Determine the [X, Y] coordinate at the center of the cell enclosing the given text.  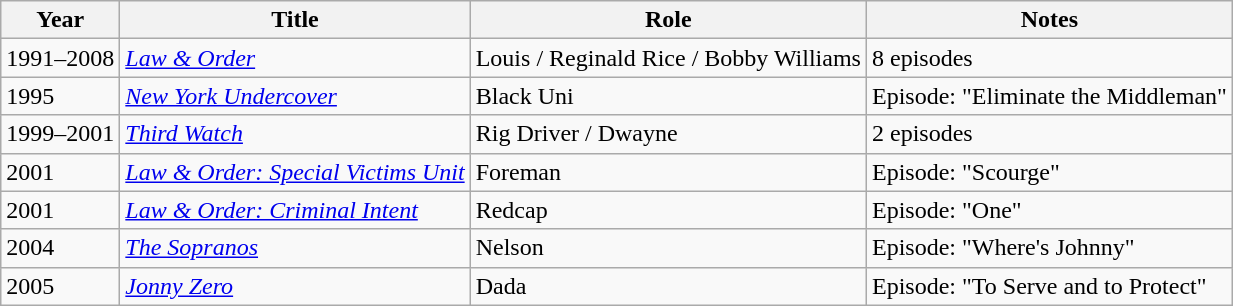
Black Uni [668, 96]
Third Watch [295, 134]
Law & Order: Criminal Intent [295, 210]
The Sopranos [295, 248]
8 episodes [1049, 58]
Law & Order [295, 58]
Episode: "To Serve and to Protect" [1049, 286]
Redcap [668, 210]
New York Undercover [295, 96]
1991–2008 [60, 58]
Episode: "Scourge" [1049, 172]
Role [668, 20]
2 episodes [1049, 134]
Notes [1049, 20]
Dada [668, 286]
Episode: "Where's Johnny" [1049, 248]
2005 [60, 286]
Episode: "Eliminate the Middleman" [1049, 96]
Year [60, 20]
Rig Driver / Dwayne [668, 134]
Title [295, 20]
Foreman [668, 172]
Law & Order: Special Victims Unit [295, 172]
Episode: "One" [1049, 210]
Jonny Zero [295, 286]
1999–2001 [60, 134]
Nelson [668, 248]
Louis / Reginald Rice / Bobby Williams [668, 58]
1995 [60, 96]
2004 [60, 248]
